Output the (x, y) coordinate of the center of the cell containing the given text.  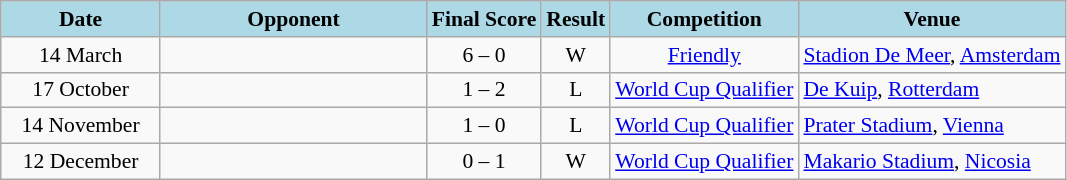
Makario Stadium, Nicosia (932, 162)
Result (576, 19)
1 – 2 (484, 90)
Friendly (704, 55)
De Kuip, Rotterdam (932, 90)
Opponent (293, 19)
Final Score (484, 19)
12 December (81, 162)
1 – 0 (484, 126)
14 March (81, 55)
Prater Stadium, Vienna (932, 126)
6 – 0 (484, 55)
0 – 1 (484, 162)
Date (81, 19)
Venue (932, 19)
Competition (704, 19)
Stadion De Meer, Amsterdam (932, 55)
14 November (81, 126)
17 October (81, 90)
